Return [x, y] of the center of cell containing provided text 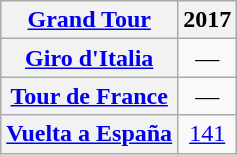
141 [208, 134]
Tour de France [90, 96]
Grand Tour [90, 20]
Giro d'Italia [90, 58]
2017 [208, 20]
Vuelta a España [90, 134]
